Search for the cell housing the specified text and yield its (x, y) center coordinate. 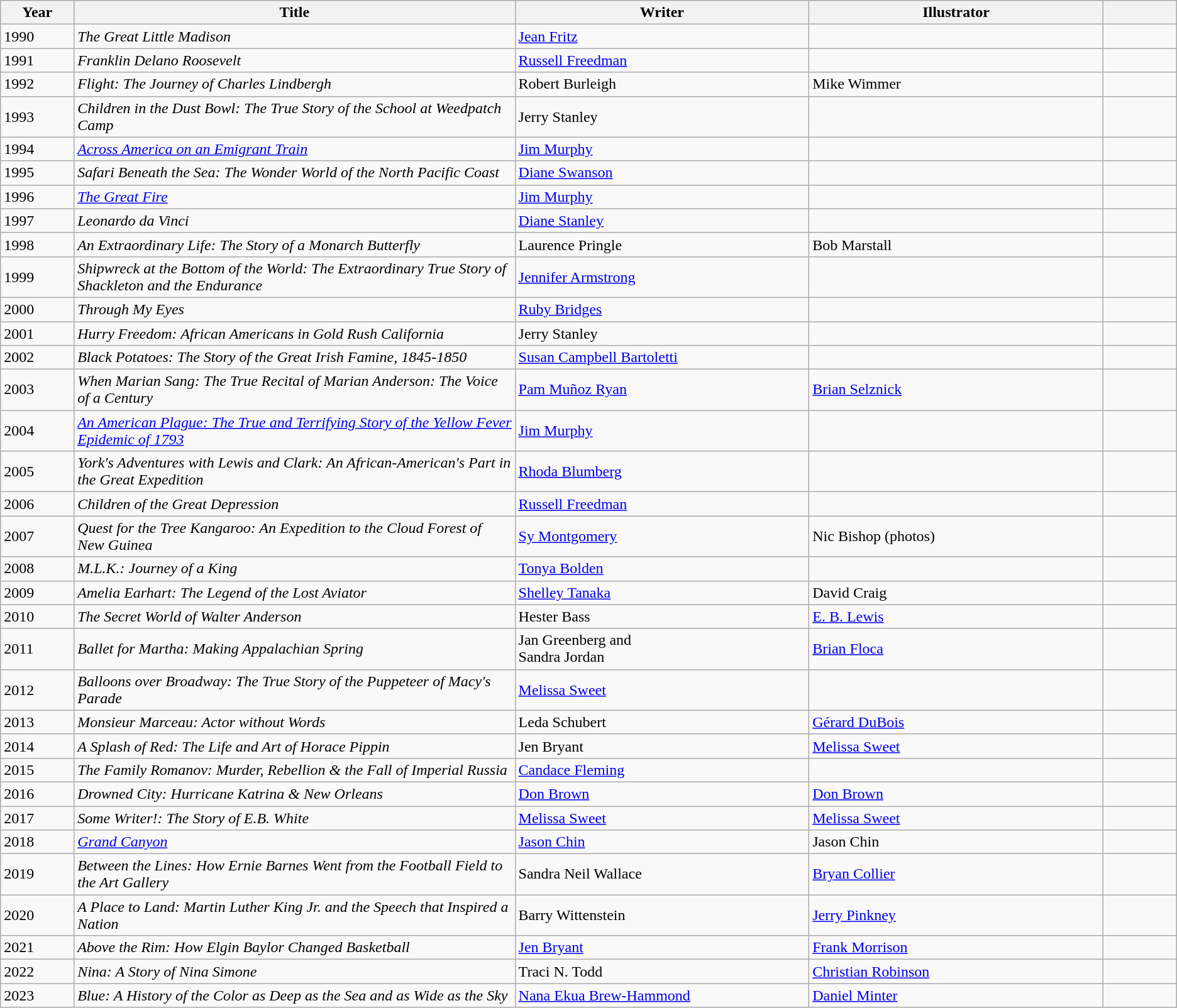
Grand Canyon (294, 842)
Blue: A History of the Color as Deep as the Sea and as Wide as the Sky (294, 995)
Quest for the Tree Kangaroo: An Expedition to the Cloud Forest of New Guinea (294, 537)
Above the Rim: How Elgin Baylor Changed Basketball (294, 948)
Diane Stanley (662, 221)
Jean Fritz (662, 36)
Daniel Minter (956, 995)
2011 (38, 649)
Balloons over Broadway: The True Story of the Puppeteer of Macy's Parade (294, 690)
Nina: A Story of Nina Simone (294, 972)
2016 (38, 794)
2017 (38, 818)
2009 (38, 593)
Leda Schubert (662, 722)
Hurry Freedom: African Americans in Gold Rush California (294, 334)
2002 (38, 358)
A Place to Land: Martin Luther King Jr. and the Speech that Inspired a Nation (294, 915)
Bryan Collier (956, 875)
2014 (38, 746)
Robert Burleigh (662, 84)
Mike Wimmer (956, 84)
An Extraordinary Life: The Story of a Monarch Butterfly (294, 244)
2021 (38, 948)
Rhoda Blumberg (662, 471)
When Marian Sang: The True Recital of Marian Anderson: The Voice of a Century (294, 390)
Between the Lines: How Ernie Barnes Went from the Football Field to the Art Gallery (294, 875)
1994 (38, 149)
Sandra Neil Wallace (662, 875)
Frank Morrison (956, 948)
A Splash of Red: The Life and Art of Horace Pippin (294, 746)
Brian Selznick (956, 390)
2015 (38, 770)
Christian Robinson (956, 972)
Shelley Tanaka (662, 593)
1992 (38, 84)
The Family Romanov: Murder, Rebellion & the Fall of Imperial Russia (294, 770)
Nic Bishop (photos) (956, 537)
2019 (38, 875)
Leonardo da Vinci (294, 221)
2001 (38, 334)
Year (38, 13)
Children in the Dust Bowl: The True Story of the School at Weedpatch Camp (294, 117)
Bob Marstall (956, 244)
Amelia Earhart: The Legend of the Lost Aviator (294, 593)
2010 (38, 616)
E. B. Lewis (956, 616)
Sy Montgomery (662, 537)
1996 (38, 197)
2006 (38, 504)
Nana Ekua Brew-Hammond (662, 995)
2020 (38, 915)
2012 (38, 690)
Hester Bass (662, 616)
An American Plague: The True and Terrifying Story of the Yellow Fever Epidemic of 1793 (294, 431)
1990 (38, 36)
Black Potatoes: The Story of the Great Irish Famine, 1845-1850 (294, 358)
2023 (38, 995)
The Secret World of Walter Anderson (294, 616)
Ruby Bridges (662, 309)
2018 (38, 842)
Illustrator (956, 13)
Brian Floca (956, 649)
Flight: The Journey of Charles Lindbergh (294, 84)
Susan Campbell Bartoletti (662, 358)
Jan Greenberg and Sandra Jordan (662, 649)
Traci N. Todd (662, 972)
Tonya Bolden (662, 569)
Across America on an Emigrant Train (294, 149)
Safari Beneath the Sea: The Wonder World of the North Pacific Coast (294, 173)
1999 (38, 277)
Shipwreck at the Bottom of the World: The Extraordinary True Story of Shackleton and the Endurance (294, 277)
1997 (38, 221)
1991 (38, 60)
Some Writer!: The Story of E.B. White (294, 818)
The Great Fire (294, 197)
2007 (38, 537)
Ballet for Martha: Making Appalachian Spring (294, 649)
2000 (38, 309)
Candace Fleming (662, 770)
The Great Little Madison (294, 36)
2004 (38, 431)
Barry Wittenstein (662, 915)
Franklin Delano Roosevelt (294, 60)
Through My Eyes (294, 309)
Drowned City: Hurricane Katrina & New Orleans (294, 794)
1993 (38, 117)
Laurence Pringle (662, 244)
2005 (38, 471)
2008 (38, 569)
M.L.K.: Journey of a King (294, 569)
Diane Swanson (662, 173)
Monsieur Marceau: Actor without Words (294, 722)
Pam Muñoz Ryan (662, 390)
Children of the Great Depression (294, 504)
Jennifer Armstrong (662, 277)
David Craig (956, 593)
Writer (662, 13)
2013 (38, 722)
Gérard DuBois (956, 722)
Title (294, 13)
2022 (38, 972)
Jerry Pinkney (956, 915)
York's Adventures with Lewis and Clark: An African-American's Part in the Great Expedition (294, 471)
2003 (38, 390)
1998 (38, 244)
1995 (38, 173)
